Extract the (x, y) coordinate from the center of the cell holding the provided text.  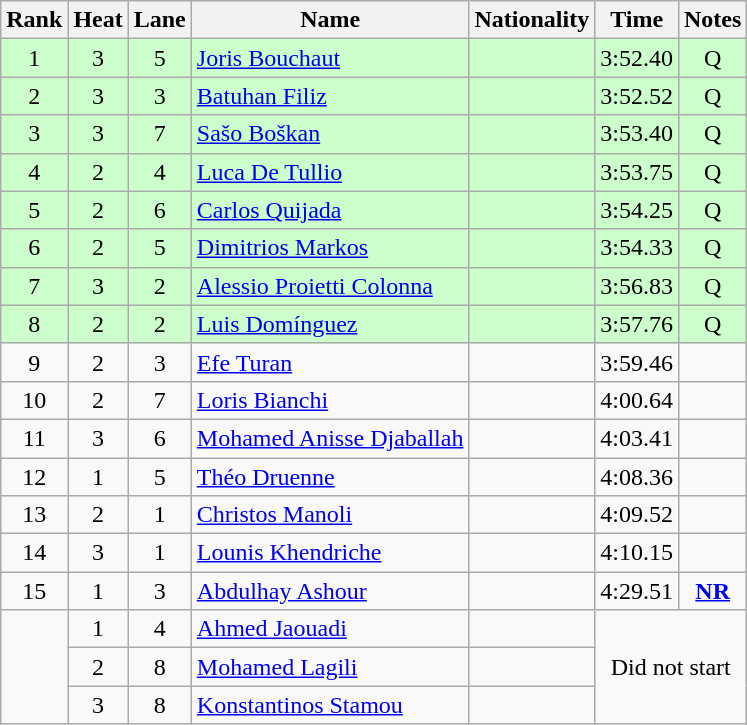
Théo Druenne (330, 477)
Carlos Quijada (330, 210)
Dimitrios Markos (330, 248)
Loris Bianchi (330, 400)
3:54.33 (637, 248)
Joris Bouchaut (330, 58)
Konstantinos Stamou (330, 705)
4:09.52 (637, 515)
Abdulhay Ashour (330, 591)
9 (34, 362)
14 (34, 553)
3:57.76 (637, 324)
15 (34, 591)
Lane (160, 20)
4:08.36 (637, 477)
Lounis Khendriche (330, 553)
Mohamed Anisse Djaballah (330, 438)
Alessio Proietti Colonna (330, 286)
3:53.75 (637, 172)
Name (330, 20)
3:52.40 (637, 58)
Ahmed Jaouadi (330, 629)
4:29.51 (637, 591)
3:52.52 (637, 96)
4:00.64 (637, 400)
12 (34, 477)
3:56.83 (637, 286)
Heat (98, 20)
Christos Manoli (330, 515)
4:03.41 (637, 438)
Luis Domínguez (330, 324)
13 (34, 515)
10 (34, 400)
11 (34, 438)
3:53.40 (637, 134)
Notes (712, 20)
Luca De Tullio (330, 172)
Nationality (532, 20)
Batuhan Filiz (330, 96)
Did not start (671, 667)
3:59.46 (637, 362)
4:10.15 (637, 553)
3:54.25 (637, 210)
Rank (34, 20)
Time (637, 20)
NR (712, 591)
Mohamed Lagili (330, 667)
Efe Turan (330, 362)
Sašo Boškan (330, 134)
